Scan for the cell matching the given text and deliver its [X, Y] coordinate at center. 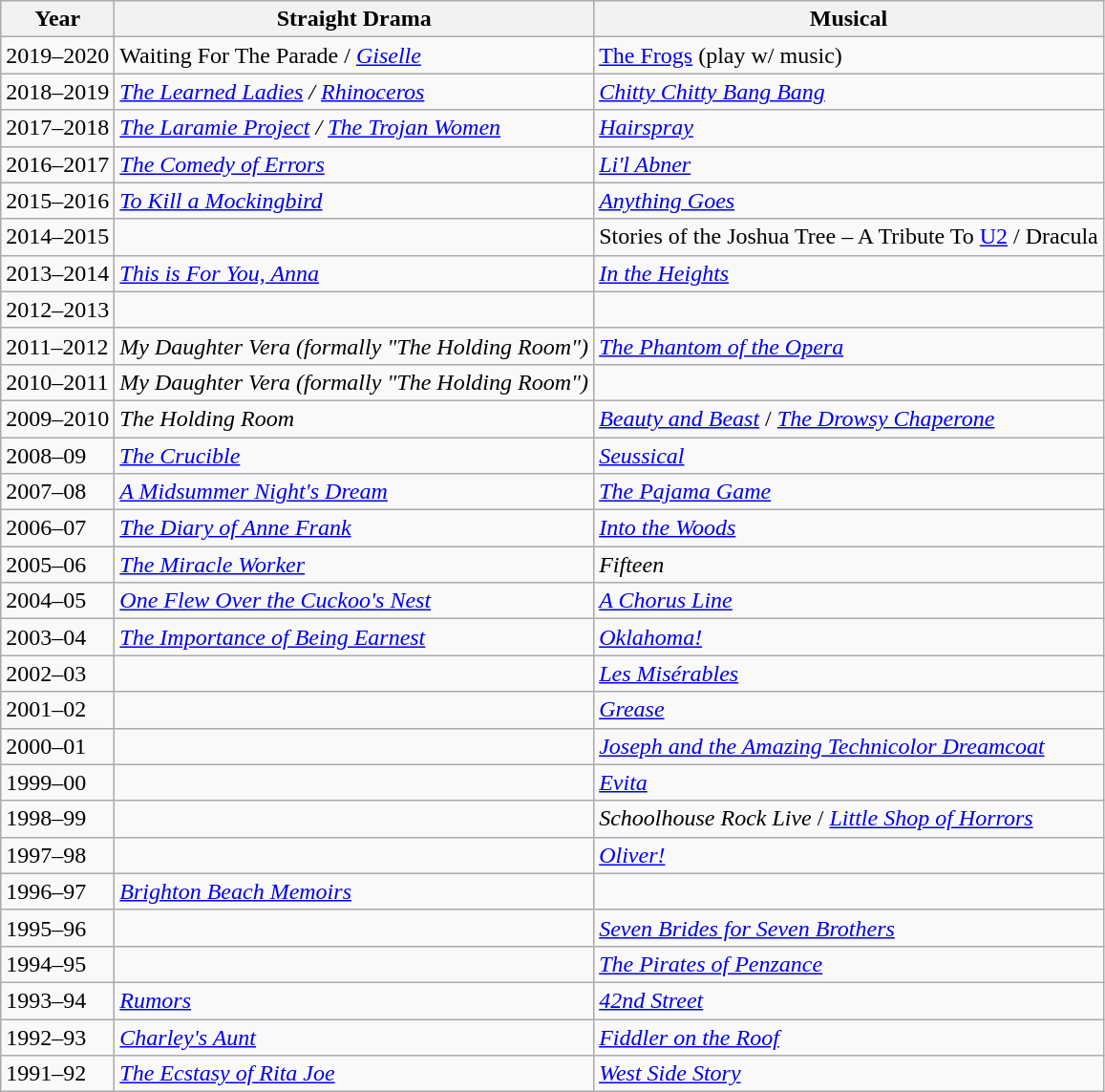
2009–2010 [57, 418]
Stories of the Joshua Tree – A Tribute To U2 / Dracula [849, 237]
Straight Drama [354, 19]
The Learned Ladies / Rhinoceros [354, 92]
The Pajama Game [849, 492]
Fifteen [849, 565]
Chitty Chitty Bang Bang [849, 92]
Evita [849, 782]
Li'l Abner [849, 164]
2004–05 [57, 601]
Fiddler on the Roof [849, 1037]
2012–2013 [57, 310]
1998–99 [57, 819]
1997–98 [57, 855]
This is For You, Anna [354, 273]
2019–2020 [57, 55]
Schoolhouse Rock Live / Little Shop of Horrors [849, 819]
Oliver! [849, 855]
The Frogs (play w/ music) [849, 55]
One Flew Over the Cuckoo's Nest [354, 601]
2008–09 [57, 456]
The Importance of Being Earnest [354, 637]
The Comedy of Errors [354, 164]
The Laramie Project / The Trojan Women [354, 128]
2016–2017 [57, 164]
Into the Woods [849, 528]
2015–2016 [57, 201]
2013–2014 [57, 273]
1995–96 [57, 928]
2005–06 [57, 565]
A Chorus Line [849, 601]
In the Heights [849, 273]
2014–2015 [57, 237]
1991–92 [57, 1074]
2010–2011 [57, 382]
2011–2012 [57, 346]
1999–00 [57, 782]
Musical [849, 19]
A Midsummer Night's Dream [354, 492]
The Phantom of the Opera [849, 346]
Joseph and the Amazing Technicolor Dreamcoat [849, 746]
2018–2019 [57, 92]
Rumors [354, 1000]
2000–01 [57, 746]
The Ecstasy of Rita Joe [354, 1074]
Charley's Aunt [354, 1037]
The Miracle Worker [354, 565]
2006–07 [57, 528]
The Diary of Anne Frank [354, 528]
The Crucible [354, 456]
The Holding Room [354, 418]
2017–2018 [57, 128]
Brighton Beach Memoirs [354, 891]
Year [57, 19]
Grease [849, 710]
2001–02 [57, 710]
1994–95 [57, 964]
Seven Brides for Seven Brothers [849, 928]
Hairspray [849, 128]
West Side Story [849, 1074]
Seussical [849, 456]
Beauty and Beast / The Drowsy Chaperone [849, 418]
2007–08 [57, 492]
1992–93 [57, 1037]
Oklahoma! [849, 637]
Waiting For The Parade / Giselle [354, 55]
Les Misérables [849, 674]
Anything Goes [849, 201]
1993–94 [57, 1000]
2002–03 [57, 674]
2003–04 [57, 637]
42nd Street [849, 1000]
The Pirates of Penzance [849, 964]
1996–97 [57, 891]
To Kill a Mockingbird [354, 201]
